Capture the cell that displays the provided text and extract its [x, y] central coordinate. 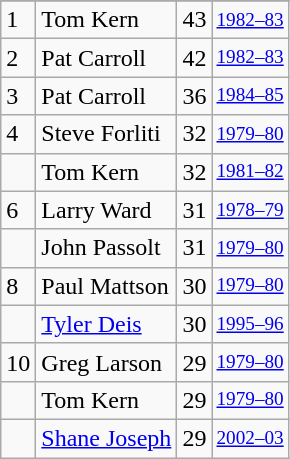
42 [194, 58]
4 [18, 134]
1 [18, 20]
1981–82 [250, 172]
8 [18, 286]
1978–79 [250, 210]
6 [18, 210]
43 [194, 20]
Steve Forliti [106, 134]
Paul Mattson [106, 286]
Shane Joseph [106, 438]
Tyler Deis [106, 324]
10 [18, 362]
1984–85 [250, 96]
36 [194, 96]
Larry Ward [106, 210]
2 [18, 58]
John Passolt [106, 248]
2002–03 [250, 438]
Greg Larson [106, 362]
3 [18, 96]
1995–96 [250, 324]
